Return the (X, Y) coordinate for the center point of the cell that contains the specified text.  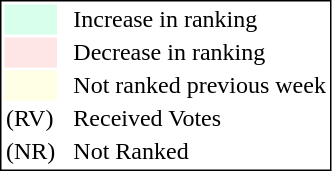
Not ranked previous week (200, 85)
(NR) (30, 151)
Received Votes (200, 119)
Increase in ranking (200, 19)
Not Ranked (200, 151)
Decrease in ranking (200, 53)
(RV) (30, 119)
